Search for the cell housing the specified text and yield its [X, Y] center coordinate. 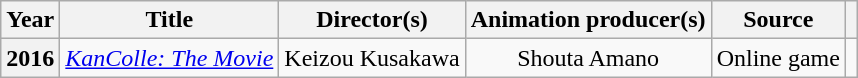
KanColle: The Movie [170, 58]
Source [778, 20]
Year [30, 20]
Keizou Kusakawa [372, 58]
Director(s) [372, 20]
Title [170, 20]
Online game [778, 58]
2016 [30, 58]
Shouta Amano [588, 58]
Animation producer(s) [588, 20]
